Output the (x, y) coordinate of the center of the cell containing the given text.  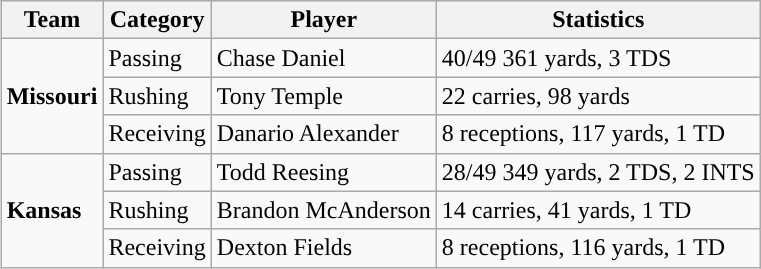
8 receptions, 116 yards, 1 TD (598, 248)
Chase Daniel (324, 58)
Missouri (52, 96)
Danario Alexander (324, 134)
40/49 361 yards, 3 TDS (598, 58)
Team (52, 20)
Player (324, 20)
Dexton Fields (324, 248)
8 receptions, 117 yards, 1 TD (598, 134)
Brandon McAnderson (324, 210)
Tony Temple (324, 96)
Todd Reesing (324, 172)
Category (157, 20)
14 carries, 41 yards, 1 TD (598, 210)
Kansas (52, 210)
22 carries, 98 yards (598, 96)
Statistics (598, 20)
28/49 349 yards, 2 TDS, 2 INTS (598, 172)
